Return (x, y) of the center of cell containing provided text 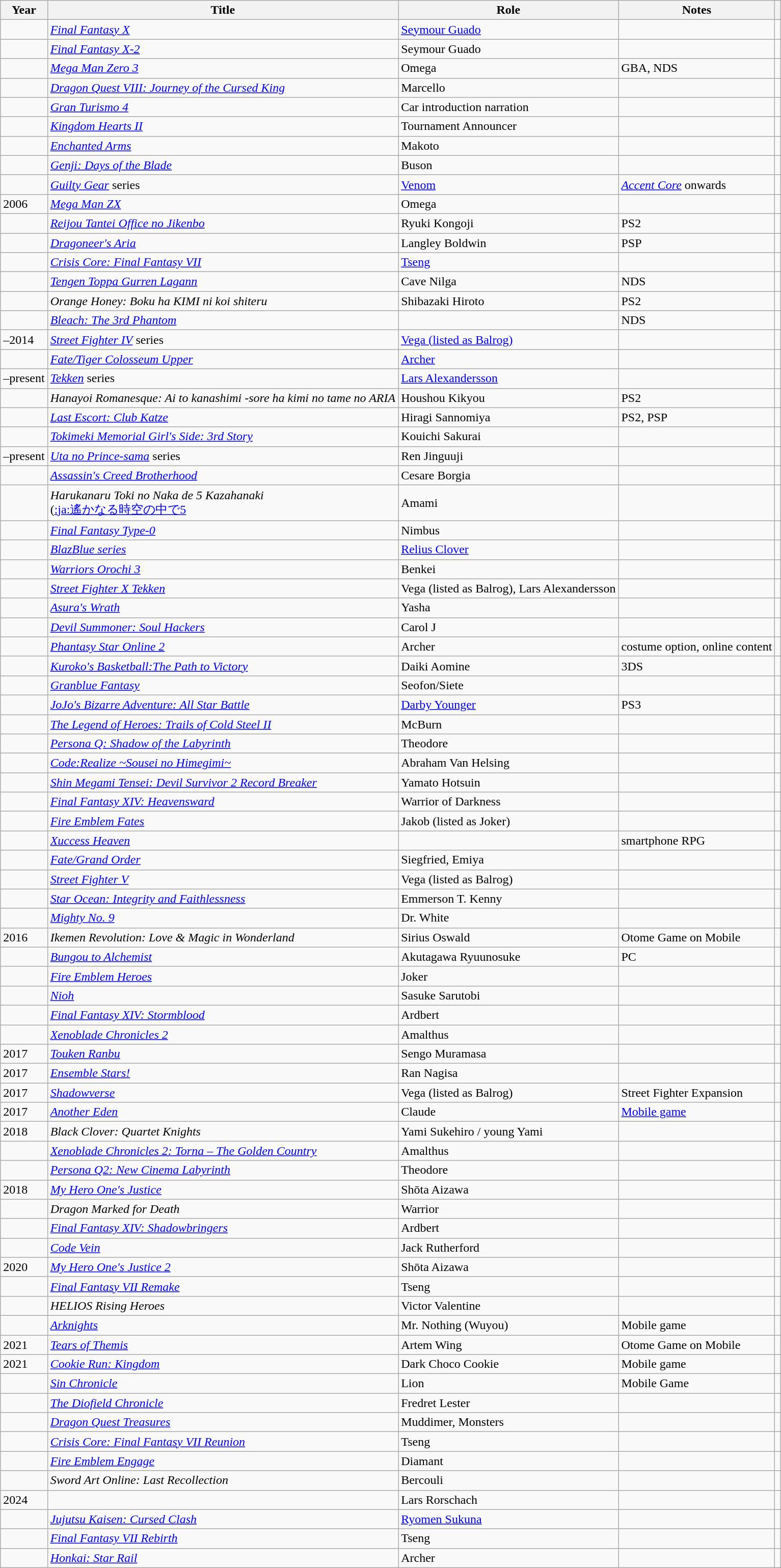
Tengen Toppa Gurren Lagann (223, 282)
Black Clover: Quartet Knights (223, 1131)
Code Vein (223, 1248)
Sin Chronicle (223, 1384)
Dragon Marked for Death (223, 1209)
Bungou to Alchemist (223, 957)
Fire Emblem Fates (223, 821)
Fate/Grand Order (223, 860)
Sengo Muramasa (508, 1054)
Dragoneer's Aria (223, 243)
Lars Alexandersson (508, 379)
Persona Q: Shadow of the Labyrinth (223, 744)
Victor Valentine (508, 1306)
Final Fantasy X-2 (223, 49)
Genji: Days of the Blade (223, 165)
Jujutsu Kaisen: Cursed Clash (223, 1519)
My Hero One's Justice 2 (223, 1267)
JoJo's Bizarre Adventure: All Star Battle (223, 705)
Persona Q2: New Cinema Labyrinth (223, 1170)
Sirius Oswald (508, 937)
Xenoblade Chronicles 2 (223, 1035)
GBA, NDS (697, 68)
Final Fantasy XIV: Stormblood (223, 1015)
Kingdom Hearts II (223, 126)
Lars Rorschach (508, 1500)
Phantasy Star Online 2 (223, 646)
Muddimer, Monsters (508, 1422)
Yami Sukehiro / young Yami (508, 1131)
Tekken series (223, 379)
Cookie Run: Kingdom (223, 1364)
Makoto (508, 146)
Darby Younger (508, 705)
Buson (508, 165)
Street Fighter V (223, 879)
BlazBlue series (223, 550)
Fire Emblem Heroes (223, 976)
Shadowverse (223, 1093)
Final Fantasy Type-0 (223, 530)
Seofon/Siete (508, 685)
Asura's Wrath (223, 608)
Role (508, 10)
Harukanaru Toki no Naka de 5 Kazahanaki(:ja:遙かなる時空の中で5 (223, 503)
3DS (697, 666)
Notes (697, 10)
Ensemble Stars! (223, 1073)
Tokimeki Memorial Girl's Side: 3rd Story (223, 437)
Gran Turismo 4 (223, 107)
Mr. Nothing (Wuyou) (508, 1325)
Claude (508, 1112)
Bercouli (508, 1480)
Crisis Core: Final Fantasy VII Reunion (223, 1442)
smartphone RPG (697, 841)
Tournament Announcer (508, 126)
Street Fighter Expansion (697, 1093)
Orange Honey: Boku ha KIMI ni koi shiteru (223, 301)
Final Fantasy VII Rebirth (223, 1538)
Warrior (508, 1209)
Vega (listed as Balrog), Lars Alexandersson (508, 588)
The Diofield Chronicle (223, 1403)
Ren Jinguuji (508, 456)
Uta no Prince-sama series (223, 456)
Star Ocean: Integrity and Faithlessness (223, 899)
2016 (24, 937)
HELIOS Rising Heroes (223, 1306)
2006 (24, 204)
Accent Core onwards (697, 184)
Fate/Tiger Colosseum Upper (223, 359)
PS3 (697, 705)
PSP (697, 243)
Cave Nilga (508, 282)
Street Fighter IV series (223, 340)
PS2, PSP (697, 417)
Final Fantasy XIV: Heavensward (223, 802)
Another Eden (223, 1112)
Reijou Tantei Office no Jikenbo (223, 223)
Yasha (508, 608)
Ran Nagisa (508, 1073)
Dark Choco Cookie (508, 1364)
Shin Megami Tensei: Devil Survivor 2 Record Breaker (223, 782)
Honkai: Star Rail (223, 1558)
Guilty Gear series (223, 184)
Diamant (508, 1461)
Tears of Themis (223, 1344)
Relius Clover (508, 550)
Hiragi Sannomiya (508, 417)
Sasuke Sarutobi (508, 995)
Assassin's Creed Brotherhood (223, 475)
Shibazaki Hiroto (508, 301)
Benkei (508, 569)
2024 (24, 1500)
Akutagawa Ryuunosuke (508, 957)
Houshou Kikyou (508, 398)
–2014 (24, 340)
Joker (508, 976)
Xuccess Heaven (223, 841)
Fire Emblem Engage (223, 1461)
Final Fantasy VII Remake (223, 1286)
McBurn (508, 724)
Bleach: The 3rd Phantom (223, 320)
Mega Man Zero 3 (223, 68)
Emmerson T. Kenny (508, 899)
2020 (24, 1267)
Ikemen Revolution: Love & Magic in Wonderland (223, 937)
Kouichi Sakurai (508, 437)
The Legend of Heroes: Trails of Cold Steel II (223, 724)
Cesare Borgia (508, 475)
Daiki Aomine (508, 666)
Devil Summoner: Soul Hackers (223, 627)
Artem Wing (508, 1344)
Jack Rutherford (508, 1248)
Langley Boldwin (508, 243)
Street Fighter X Tekken (223, 588)
Marcello (508, 88)
Fredret Lester (508, 1403)
Arknights (223, 1325)
Hanayoi Romanesque: Ai to kanashimi -sore ha kimi no tame no ARIA (223, 398)
Jakob (listed as Joker) (508, 821)
Dragon Quest Treasures (223, 1422)
Venom (508, 184)
Mobile Game (697, 1384)
My Hero One's Justice (223, 1189)
Nimbus (508, 530)
Last Escort: Club Katze (223, 417)
Amami (508, 503)
Code:Realize ~Sousei no Himegimi~ (223, 763)
Siegfried, Emiya (508, 860)
Dr. White (508, 918)
Yamato Hotsuin (508, 782)
Warrior of Darkness (508, 802)
Year (24, 10)
Abraham Van Helsing (508, 763)
Granblue Fantasy (223, 685)
Enchanted Arms (223, 146)
Warriors Orochi 3 (223, 569)
Title (223, 10)
Crisis Core: Final Fantasy VII (223, 262)
Nioh (223, 995)
Final Fantasy XIV: Shadowbringers (223, 1228)
costume option, online content (697, 646)
Sword Art Online: Last Recollection (223, 1480)
Ryomen Sukuna (508, 1519)
Carol J (508, 627)
Final Fantasy X (223, 30)
Lion (508, 1384)
Xenoblade Chronicles 2: Torna – The Golden Country (223, 1151)
PC (697, 957)
Car introduction narration (508, 107)
Dragon Quest VIII: Journey of the Cursed King (223, 88)
Mighty No. 9 (223, 918)
Mega Man ZX (223, 204)
Ryuki Kongoji (508, 223)
Touken Ranbu (223, 1054)
Kuroko's Basketball:The Path to Victory (223, 666)
